Return (x, y) of the center of cell containing provided text 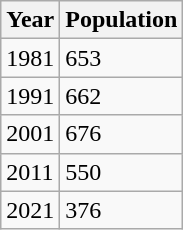
Year (30, 20)
376 (122, 210)
1981 (30, 58)
2001 (30, 134)
550 (122, 172)
2011 (30, 172)
653 (122, 58)
676 (122, 134)
2021 (30, 210)
Population (122, 20)
1991 (30, 96)
662 (122, 96)
